From the cell containing the given text, extract its center point as (x, y) coordinate. 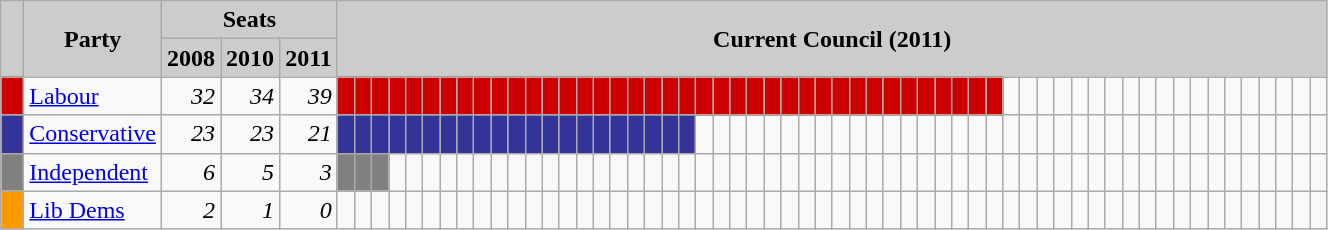
Independent (93, 172)
2 (192, 210)
32 (192, 96)
2008 (192, 58)
Labour (93, 96)
Party (93, 39)
Current Council (2011) (832, 39)
Conservative (93, 134)
34 (250, 96)
39 (309, 96)
21 (309, 134)
5 (250, 172)
2011 (309, 58)
Lib Dems (93, 210)
6 (192, 172)
Seats (250, 20)
0 (309, 210)
2010 (250, 58)
1 (250, 210)
3 (309, 172)
